Return [X, Y] of the center of cell containing provided text 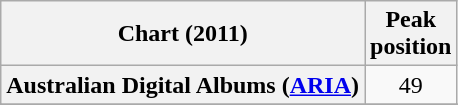
Australian Digital Albums (ARIA) [183, 85]
49 [411, 85]
Peakposition [411, 34]
Chart (2011) [183, 34]
